Locate the cell with the specified text and output its (X, Y) center coordinate. 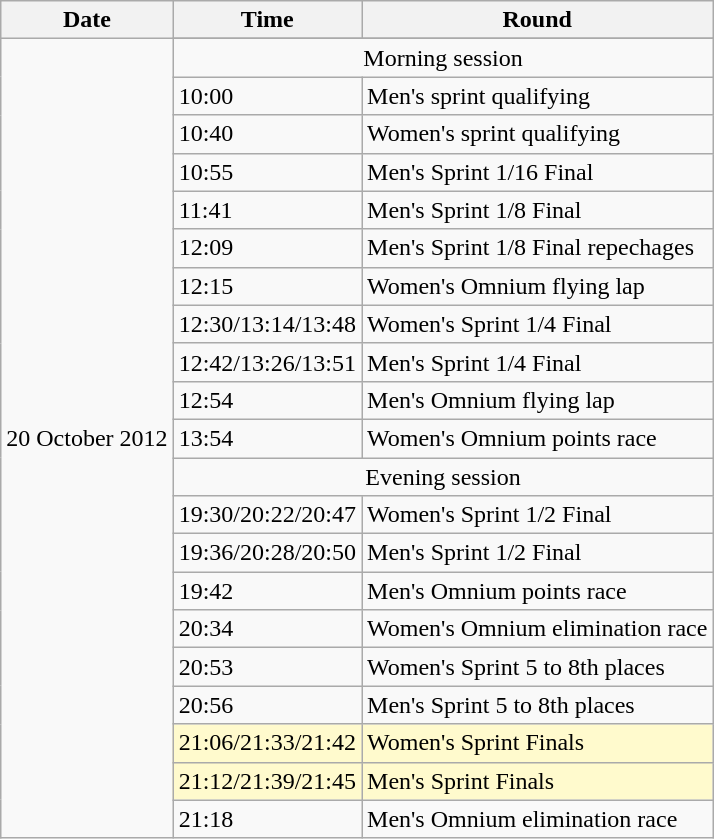
12:54 (267, 400)
12:42/13:26/13:51 (267, 362)
20 October 2012 (87, 438)
21:12/21:39/21:45 (267, 781)
10:40 (267, 134)
12:30/13:14/13:48 (267, 324)
Morning session (443, 58)
Men's Omnium elimination race (538, 819)
19:30/20:22/20:47 (267, 515)
20:34 (267, 629)
21:06/21:33/21:42 (267, 743)
Women's Sprint 1/2 Final (538, 515)
13:54 (267, 438)
Men's Omnium points race (538, 591)
Men's Sprint Finals (538, 781)
12:09 (267, 248)
Men's Sprint 1/8 Final (538, 210)
Men's Sprint 1/16 Final (538, 172)
10:00 (267, 96)
Men's Sprint 5 to 8th places (538, 705)
10:55 (267, 172)
Men's sprint qualifying (538, 96)
12:15 (267, 286)
21:18 (267, 819)
20:56 (267, 705)
20:53 (267, 667)
19:36/20:28/20:50 (267, 553)
Women's Sprint 1/4 Final (538, 324)
Men's Sprint 1/2 Final (538, 553)
Women's Omnium points race (538, 438)
Women's Sprint 5 to 8th places (538, 667)
19:42 (267, 591)
Men's Sprint 1/8 Final repechages (538, 248)
Women's Omnium flying lap (538, 286)
Men's Sprint 1/4 Final (538, 362)
11:41 (267, 210)
Women's Sprint Finals (538, 743)
Round (538, 20)
Time (267, 20)
Men's Omnium flying lap (538, 400)
Evening session (443, 477)
Date (87, 20)
Women's Omnium elimination race (538, 629)
Women's sprint qualifying (538, 134)
